Search for the cell housing the specified text and yield its (x, y) center coordinate. 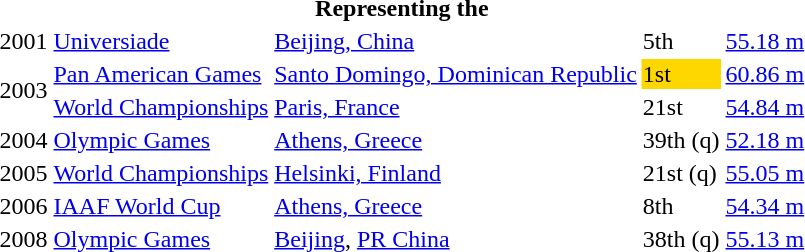
Beijing, China (456, 41)
Pan American Games (161, 74)
5th (681, 41)
8th (681, 206)
Paris, France (456, 107)
Helsinki, Finland (456, 173)
Universiade (161, 41)
21st (q) (681, 173)
Olympic Games (161, 140)
Santo Domingo, Dominican Republic (456, 74)
21st (681, 107)
IAAF World Cup (161, 206)
39th (q) (681, 140)
1st (681, 74)
